Scan for the cell matching the given text and deliver its (X, Y) coordinate at center. 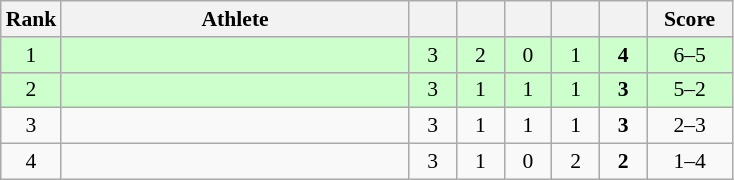
Score (690, 19)
2–3 (690, 126)
Athlete (235, 19)
5–2 (690, 90)
Rank (32, 19)
1–4 (690, 162)
6–5 (690, 55)
